Find where the given text appears and provide that cell's center as [X, Y] coordinate. 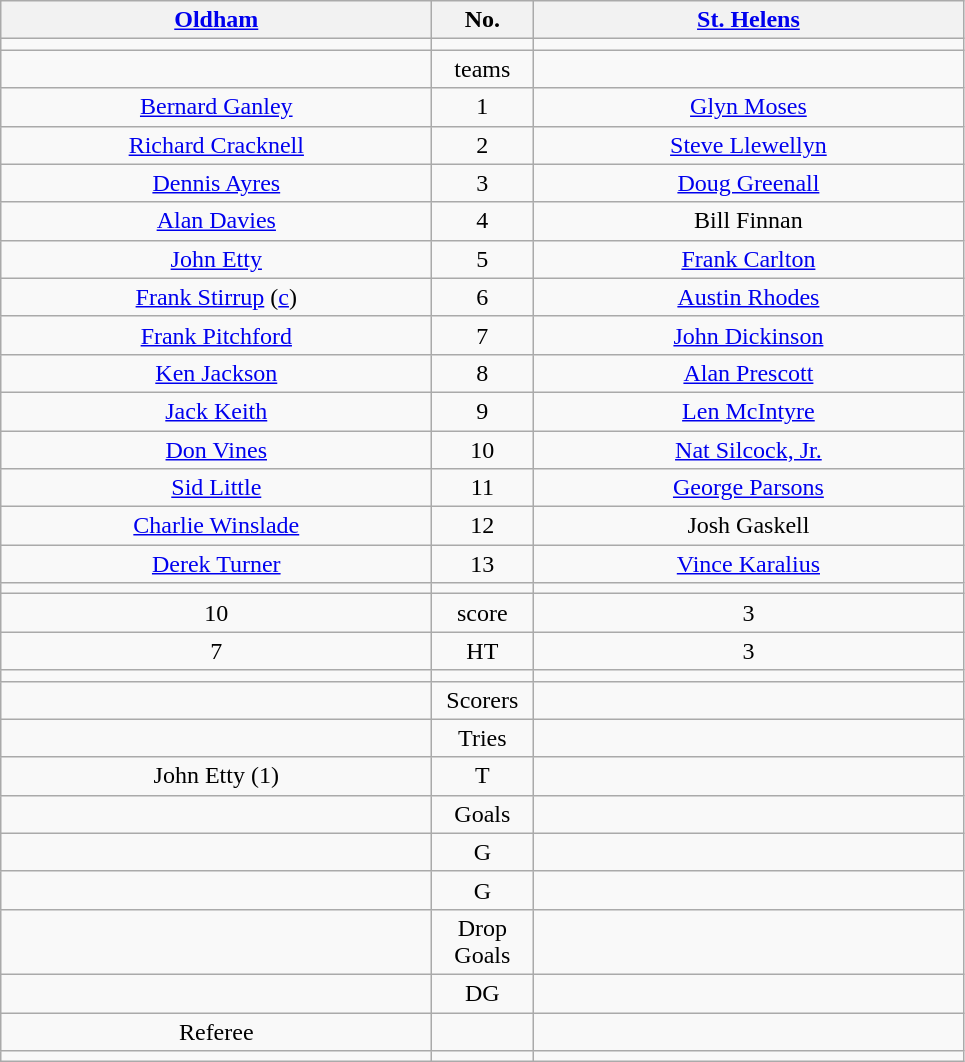
score [482, 613]
Steve Llewellyn [748, 145]
Scorers [482, 700]
Frank Pitchford [216, 335]
T [482, 776]
No. [482, 20]
John Dickinson [748, 335]
6 [482, 297]
9 [482, 411]
8 [482, 373]
1 [482, 107]
Oldham [216, 20]
Alan Davies [216, 221]
4 [482, 221]
Josh Gaskell [748, 526]
Referee [216, 1031]
5 [482, 259]
Richard Cracknell [216, 145]
Dennis Ayres [216, 183]
11 [482, 488]
Alan Prescott [748, 373]
Austin Rhodes [748, 297]
Bill Finnan [748, 221]
Vince Karalius [748, 564]
Tries [482, 738]
Len McIntyre [748, 411]
John Etty [216, 259]
Charlie Winslade [216, 526]
Don Vines [216, 449]
Frank Carlton [748, 259]
Doug Greenall [748, 183]
George Parsons [748, 488]
Goals [482, 814]
Nat Silcock, Jr. [748, 449]
John Etty (1) [216, 776]
St. Helens [748, 20]
Drop Goals [482, 942]
teams [482, 69]
Bernard Ganley [216, 107]
HT [482, 651]
DG [482, 993]
13 [482, 564]
Sid Little [216, 488]
Frank Stirrup (c) [216, 297]
12 [482, 526]
Ken Jackson [216, 373]
Derek Turner [216, 564]
Glyn Moses [748, 107]
2 [482, 145]
Jack Keith [216, 411]
